Scan for the cell matching the given text and deliver its (x, y) coordinate at center. 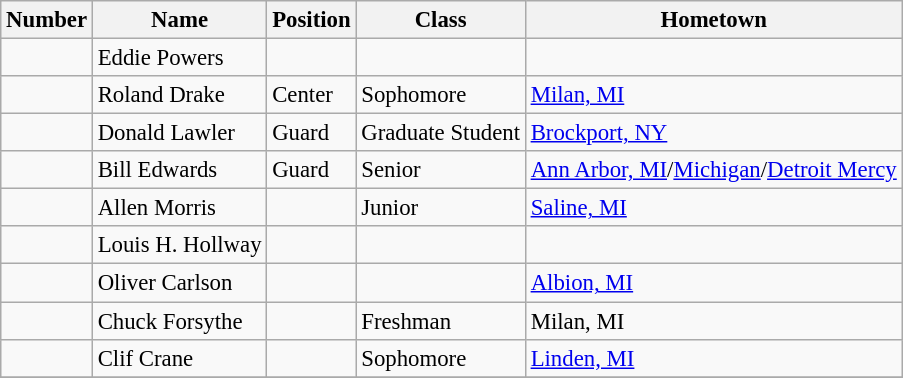
Donald Lawler (179, 133)
Junior (440, 208)
Hometown (714, 20)
Position (312, 20)
Senior (440, 170)
Class (440, 20)
Brockport, NY (714, 133)
Eddie Powers (179, 58)
Louis H. Hollway (179, 245)
Ann Arbor, MI/Michigan/Detroit Mercy (714, 170)
Bill Edwards (179, 170)
Saline, MI (714, 208)
Freshman (440, 321)
Clif Crane (179, 358)
Oliver Carlson (179, 283)
Chuck Forsythe (179, 321)
Number (47, 20)
Graduate Student (440, 133)
Allen Morris (179, 208)
Linden, MI (714, 358)
Name (179, 20)
Albion, MI (714, 283)
Roland Drake (179, 95)
Center (312, 95)
